Find where the given text appears and provide that cell's center as (x, y) coordinate. 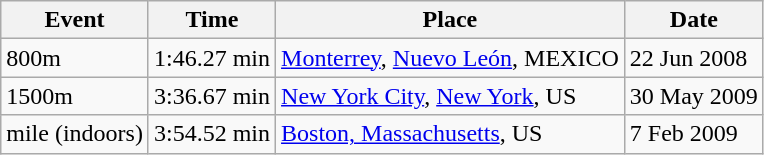
Monterrey, Nuevo León, MEXICO (450, 58)
3:54.52 min (212, 134)
3:36.67 min (212, 96)
800m (75, 58)
22 Jun 2008 (694, 58)
Time (212, 20)
Date (694, 20)
New York City, New York, US (450, 96)
30 May 2009 (694, 96)
1500m (75, 96)
Event (75, 20)
Boston, Massachusetts, US (450, 134)
mile (indoors) (75, 134)
7 Feb 2009 (694, 134)
Place (450, 20)
1:46.27 min (212, 58)
